Capture the cell that displays the provided text and extract its [x, y] central coordinate. 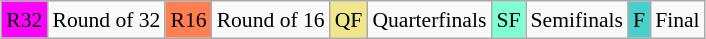
Round of 16 [271, 20]
QF [349, 20]
SF [508, 20]
Round of 32 [106, 20]
Quarterfinals [429, 20]
R32 [24, 20]
R16 [188, 20]
Semifinals [577, 20]
F [639, 20]
Final [678, 20]
